For the text-containing cell, return its midpoint in [x, y] coordinate format. 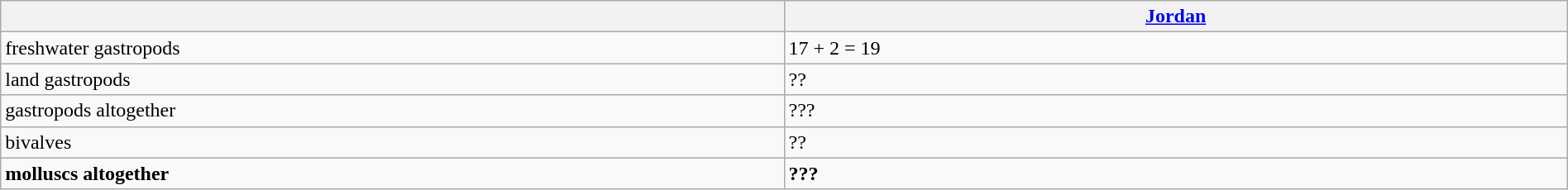
gastropods altogether [392, 111]
17 + 2 = 19 [1176, 48]
molluscs altogether [392, 173]
Jordan [1176, 17]
bivalves [392, 142]
freshwater gastropods [392, 48]
land gastropods [392, 79]
